Output the (x, y) coordinate of the center of the cell containing the given text.  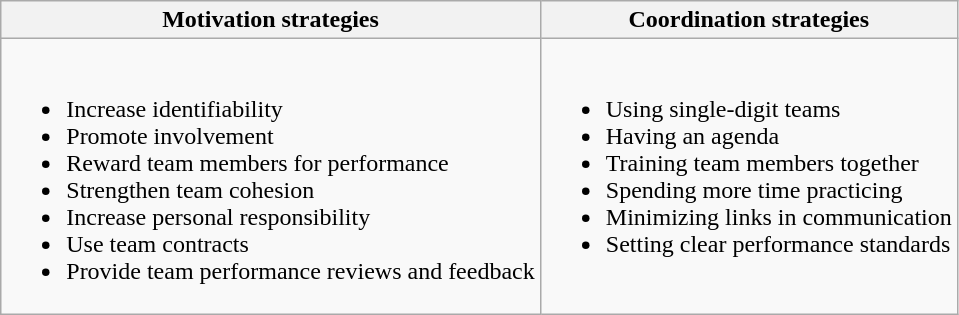
Motivation strategies (271, 20)
Coordination strategies (748, 20)
